Return [X, Y] of the center of cell containing provided text 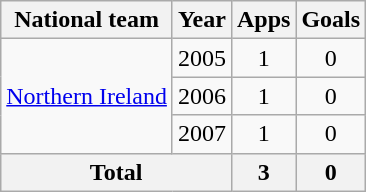
2006 [202, 96]
Apps [263, 20]
2005 [202, 58]
2007 [202, 134]
Total [116, 172]
3 [263, 172]
Northern Ireland [87, 96]
National team [87, 20]
Year [202, 20]
Goals [331, 20]
